Detect which cell encompasses the target text, then output its (x, y) center coordinate. 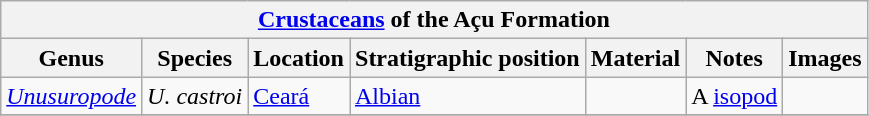
Ceará (299, 96)
Material (635, 58)
Location (299, 58)
A isopod (734, 96)
Notes (734, 58)
Crustaceans of the Açu Formation (434, 20)
U. castroi (195, 96)
Albian (468, 96)
Unusuropode (72, 96)
Stratigraphic position (468, 58)
Genus (72, 58)
Images (825, 58)
Species (195, 58)
